Detect which cell encompasses the target text, then output its (X, Y) center coordinate. 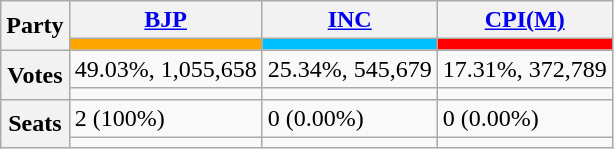
17.31%, 372,789 (524, 69)
49.03%, 1,055,658 (166, 69)
Party (35, 26)
25.34%, 545,679 (350, 69)
INC (350, 20)
2 (100%) (166, 118)
Seats (35, 124)
Votes (35, 74)
CPI(M) (524, 20)
BJP (166, 20)
